Determine the (X, Y) coordinate at the center of the cell enclosing the given text.  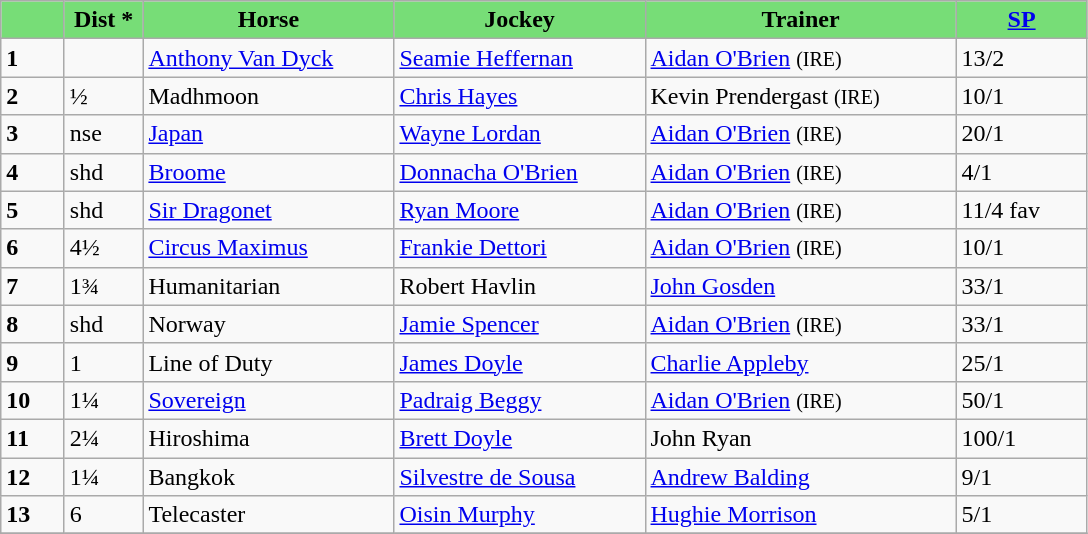
Oisin Murphy (520, 515)
12 (33, 477)
Dist * (104, 20)
Norway (268, 324)
Circus Maximus (268, 248)
11 (33, 438)
2 (33, 96)
James Doyle (520, 362)
7 (33, 286)
Line of Duty (268, 362)
nse (104, 134)
50/1 (1022, 400)
10 (33, 400)
Charlie Appleby (800, 362)
Chris Hayes (520, 96)
½ (104, 96)
9 (33, 362)
SP (1022, 20)
Anthony Van Dyck (268, 58)
25/1 (1022, 362)
Kevin Prendergast (IRE) (800, 96)
Madhmoon (268, 96)
Ryan Moore (520, 210)
5/1 (1022, 515)
Jamie Spencer (520, 324)
3 (33, 134)
4½ (104, 248)
Bangkok (268, 477)
Japan (268, 134)
Horse (268, 20)
9/1 (1022, 477)
2¼ (104, 438)
Humanitarian (268, 286)
Hiroshima (268, 438)
Broome (268, 172)
John Gosden (800, 286)
13/2 (1022, 58)
Silvestre de Sousa (520, 477)
Hughie Morrison (800, 515)
4 (33, 172)
13 (33, 515)
Robert Havlin (520, 286)
20/1 (1022, 134)
Sovereign (268, 400)
11/4 fav (1022, 210)
5 (33, 210)
Sir Dragonet (268, 210)
1¾ (104, 286)
Trainer (800, 20)
Frankie Dettori (520, 248)
Jockey (520, 20)
Brett Doyle (520, 438)
John Ryan (800, 438)
Padraig Beggy (520, 400)
100/1 (1022, 438)
Telecaster (268, 515)
Andrew Balding (800, 477)
4/1 (1022, 172)
Donnacha O'Brien (520, 172)
8 (33, 324)
Wayne Lordan (520, 134)
Seamie Heffernan (520, 58)
